Output the (X, Y) coordinate of the center of the cell containing the given text.  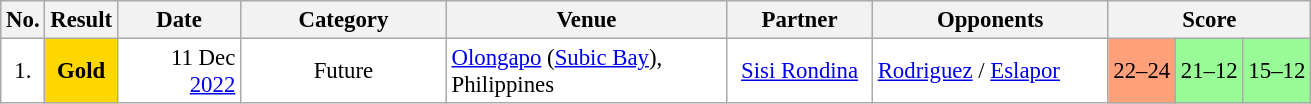
No. (23, 20)
Date (178, 20)
Gold (82, 72)
11 Dec 2022 (178, 72)
Rodriguez / Eslapor (990, 72)
15–12 (1277, 72)
Olongapo (Subic Bay), Philippines (586, 72)
21–12 (1210, 72)
Category (344, 20)
Sisi Rondina (800, 72)
22–24 (1142, 72)
Result (82, 20)
Opponents (990, 20)
1. (23, 72)
Venue (586, 20)
Future (344, 72)
Score (1210, 20)
Partner (800, 20)
